Extract the (X, Y) coordinate from the center of the cell holding the provided text.  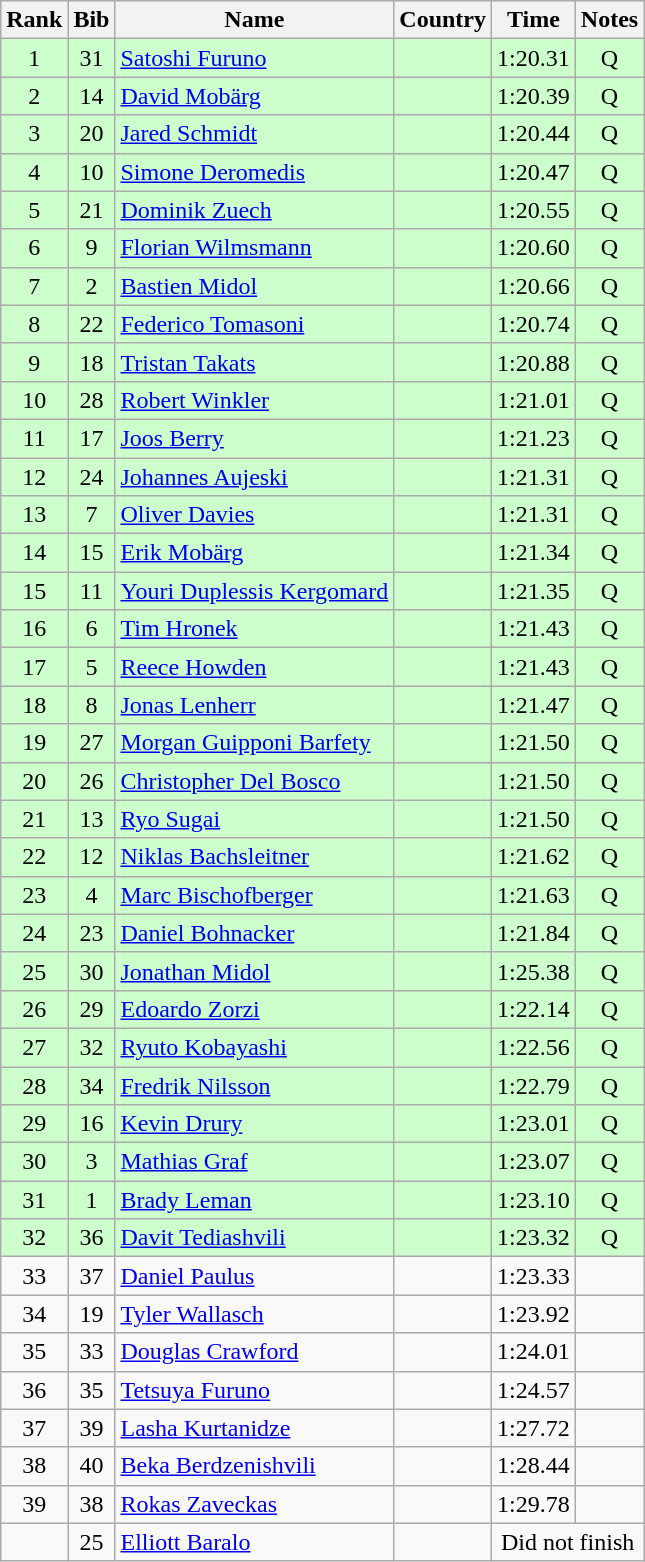
1:22.56 (534, 1047)
1:20.47 (534, 172)
Douglas Crawford (254, 1352)
1:20.60 (534, 248)
1:20.44 (534, 134)
Youri Duplessis Kergomard (254, 591)
Daniel Bohnacker (254, 933)
1:21.01 (534, 400)
1:20.66 (534, 286)
1:20.74 (534, 324)
1:21.47 (534, 705)
Jonas Lenherr (254, 705)
1:21.34 (534, 553)
1:27.72 (534, 1428)
Satoshi Furuno (254, 58)
1:23.01 (534, 1124)
1:23.33 (534, 1276)
Oliver Davies (254, 515)
Edoardo Zorzi (254, 1009)
Marc Bischofberger (254, 895)
1:21.23 (534, 438)
David Mobärg (254, 96)
Fredrik Nilsson (254, 1085)
Notes (609, 20)
1:20.55 (534, 210)
Tetsuya Furuno (254, 1390)
Davit Tediashvili (254, 1238)
Johannes Aujeski (254, 477)
Ryuto Kobayashi (254, 1047)
1:20.39 (534, 96)
Florian Wilmsmann (254, 248)
1:23.32 (534, 1238)
Daniel Paulus (254, 1276)
Christopher Del Bosco (254, 781)
Name (254, 20)
Ryo Sugai (254, 819)
Niklas Bachsleitner (254, 857)
1:29.78 (534, 1504)
1:22.79 (534, 1085)
Did not finish (568, 1542)
Reece Howden (254, 667)
Tristan Takats (254, 362)
1:24.57 (534, 1390)
Joos Berry (254, 438)
1:24.01 (534, 1352)
40 (92, 1466)
Jared Schmidt (254, 134)
1:21.84 (534, 933)
1:23.07 (534, 1162)
1:23.10 (534, 1200)
Morgan Guipponi Barfety (254, 743)
Simone Deromedis (254, 172)
Lasha Kurtanidze (254, 1428)
Erik Mobärg (254, 553)
1:22.14 (534, 1009)
Tyler Wallasch (254, 1314)
Rank (34, 20)
1:20.88 (534, 362)
1:21.62 (534, 857)
1:20.31 (534, 58)
1:28.44 (534, 1466)
Bib (92, 20)
Robert Winkler (254, 400)
Elliott Baralo (254, 1542)
Federico Tomasoni (254, 324)
Kevin Drury (254, 1124)
Rokas Zaveckas (254, 1504)
Beka Berdzenishvili (254, 1466)
1:21.35 (534, 591)
1:23.92 (534, 1314)
Jonathan Midol (254, 971)
Bastien Midol (254, 286)
Country (443, 20)
Brady Leman (254, 1200)
1:25.38 (534, 971)
Mathias Graf (254, 1162)
1:21.63 (534, 895)
Time (534, 20)
Dominik Zuech (254, 210)
Tim Hronek (254, 629)
